Output the (x, y) coordinate of the center of the cell containing the given text.  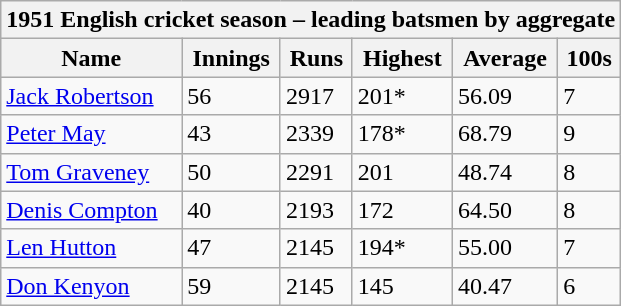
Innings (232, 58)
Peter May (92, 134)
Name (92, 58)
40 (232, 210)
2917 (316, 96)
64.50 (504, 210)
201* (402, 96)
40.47 (504, 286)
55.00 (504, 248)
100s (590, 58)
Denis Compton (92, 210)
178* (402, 134)
9 (590, 134)
56.09 (504, 96)
Tom Graveney (92, 172)
43 (232, 134)
47 (232, 248)
56 (232, 96)
2339 (316, 134)
Runs (316, 58)
172 (402, 210)
Average (504, 58)
Highest (402, 58)
Jack Robertson (92, 96)
201 (402, 172)
68.79 (504, 134)
6 (590, 286)
2291 (316, 172)
145 (402, 286)
Len Hutton (92, 248)
Don Kenyon (92, 286)
1951 English cricket season – leading batsmen by aggregate (311, 20)
48.74 (504, 172)
2193 (316, 210)
194* (402, 248)
50 (232, 172)
59 (232, 286)
